Identify which cell holds the provided text, then report its [X, Y] central coordinate. 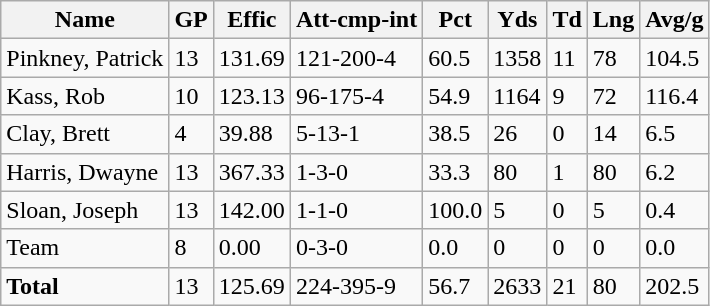
Clay, Brett [85, 134]
Pinkney, Patrick [85, 58]
39.88 [252, 134]
4 [191, 134]
367.33 [252, 172]
202.5 [674, 286]
Pct [456, 20]
GP [191, 20]
21 [567, 286]
9 [567, 96]
10 [191, 96]
38.5 [456, 134]
Team [85, 248]
1-3-0 [356, 172]
0.4 [674, 210]
11 [567, 58]
5-13-1 [356, 134]
125.69 [252, 286]
Att-cmp-int [356, 20]
121-200-4 [356, 58]
142.00 [252, 210]
14 [613, 134]
Kass, Rob [85, 96]
104.5 [674, 58]
131.69 [252, 58]
1358 [518, 58]
224-395-9 [356, 286]
Yds [518, 20]
Harris, Dwayne [85, 172]
0.00 [252, 248]
Avg/g [674, 20]
56.7 [456, 286]
6.2 [674, 172]
6.5 [674, 134]
8 [191, 248]
1 [567, 172]
Total [85, 286]
54.9 [456, 96]
26 [518, 134]
123.13 [252, 96]
1-1-0 [356, 210]
1164 [518, 96]
Name [85, 20]
Td [567, 20]
78 [613, 58]
Sloan, Joseph [85, 210]
72 [613, 96]
33.3 [456, 172]
2633 [518, 286]
Lng [613, 20]
96-175-4 [356, 96]
100.0 [456, 210]
116.4 [674, 96]
Effic [252, 20]
0-3-0 [356, 248]
60.5 [456, 58]
